Return the (x, y) coordinate for the center point of the cell that contains the specified text.  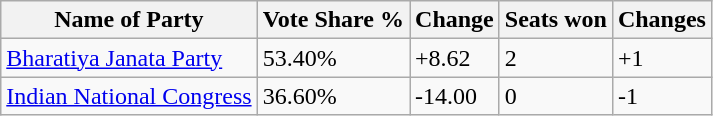
Bharatiya Janata Party (129, 58)
2 (556, 58)
+8.62 (455, 58)
+1 (662, 58)
Vote Share % (333, 20)
Indian National Congress (129, 96)
Change (455, 20)
Changes (662, 20)
0 (556, 96)
-1 (662, 96)
36.60% (333, 96)
53.40% (333, 58)
Name of Party (129, 20)
-14.00 (455, 96)
Seats won (556, 20)
